Capture the cell that displays the provided text and extract its (x, y) central coordinate. 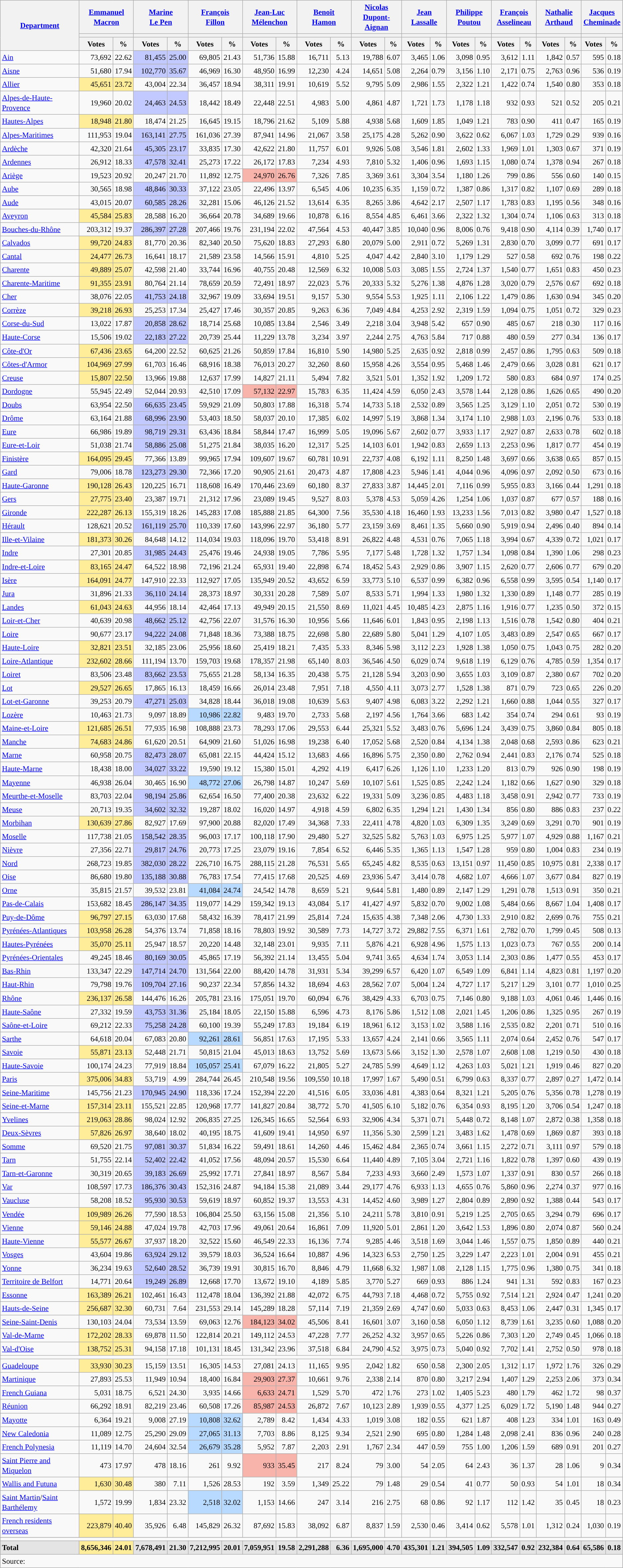
3,229 (461, 1255)
5,660 (461, 526)
52,044 (151, 391)
22.20 (287, 1093)
21.11 (287, 377)
Corse-du-Sud (40, 324)
32.30 (123, 1308)
1,526 (205, 1484)
Allier (40, 84)
3,957 (416, 1336)
5.17 (341, 904)
17.22 (232, 162)
24,938 (259, 553)
5,226 (461, 1336)
0.40 (573, 526)
1,390 (551, 553)
1,575 (461, 944)
2,532 (416, 405)
11,165 (314, 1366)
21,356 (314, 1214)
25.86 (178, 796)
90,905 (259, 472)
136,392 (259, 1295)
Marne (40, 756)
4.81 (393, 1093)
24,970 (259, 175)
380 (151, 1484)
35.67 (178, 71)
109,607 (259, 459)
20.57 (287, 1160)
20.10 (287, 418)
536 (594, 71)
3,980 (551, 512)
13,657 (368, 1039)
21.43 (232, 58)
382,030 (151, 863)
46,126 (259, 203)
3.97 (341, 338)
1,241 (594, 1295)
205 (594, 103)
MarineLe Pen (161, 17)
10,485 (416, 607)
79,798 (96, 985)
8.42 (287, 1420)
39,218 (96, 310)
1,446 (594, 998)
26.73 (123, 257)
45,584 (96, 216)
7,116 (461, 486)
18,694 (314, 985)
375,006 (96, 1079)
38,772 (314, 1106)
34.83 (123, 1079)
26.76 (287, 175)
15,635 (368, 917)
40.40 (123, 1526)
Vendée (40, 1214)
3,129 (506, 405)
6,382 (461, 580)
1,783 (506, 203)
345 (594, 297)
30,465 (151, 782)
Haute-Garonne (40, 486)
2,942 (551, 796)
35 (551, 1503)
2,890 (506, 1201)
7.87 (287, 1447)
Haut-Rhin (40, 985)
120,225 (151, 486)
Oise (40, 877)
186,376 (151, 1187)
2,659 (461, 445)
3,160 (416, 1322)
Indre-et-Loire (40, 567)
23.72 (123, 84)
1.53 (483, 1227)
3.85 (393, 229)
894 (594, 526)
34,689 (259, 216)
4,642 (416, 203)
98,024 (151, 1120)
3,458 (506, 796)
Hautes-Pyrénées (40, 944)
16.65 (287, 1120)
24.70 (178, 971)
16.90 (178, 782)
32,281 (205, 203)
28.26 (178, 203)
6,545 (314, 189)
4.73 (341, 1011)
0.68 (528, 742)
7,049 (368, 310)
2,635 (416, 351)
1,842 (551, 58)
6.76 (341, 998)
24.77 (123, 580)
68,916 (205, 364)
8,453 (506, 1308)
135,188 (151, 877)
117 (594, 324)
684 (551, 377)
75,258 (151, 1025)
24.13 (287, 1366)
2,457 (506, 351)
36,457 (205, 84)
462 (551, 1393)
1,557 (506, 1241)
3,439 (506, 728)
13.74 (178, 931)
1,397 (551, 1160)
24,604 (151, 1447)
19.39 (232, 1025)
27,081 (259, 1366)
30,331 (259, 593)
1,980 (461, 593)
36,234 (96, 1268)
3,053 (461, 958)
63,030 (151, 917)
556 (551, 175)
140 (594, 175)
19.71 (178, 499)
9,285 (368, 1241)
20,247 (151, 175)
25,175 (368, 135)
45,651 (96, 84)
77,366 (151, 459)
62,654 (205, 796)
530 (594, 405)
14,771 (96, 1281)
58,037 (259, 418)
4,383 (416, 1093)
Gironde (40, 512)
286,397 (151, 229)
24,785 (368, 1066)
4,861 (368, 103)
5,031 (96, 1393)
Hautes-Alpes (40, 122)
60,958 (96, 756)
4,938 (368, 122)
1,388 (551, 1201)
BenoîtHamon (324, 17)
2,441 (506, 756)
20.38 (287, 796)
23.32 (178, 1503)
3,661 (461, 1146)
473 (96, 1465)
2,048 (506, 742)
799 (506, 175)
86,680 (96, 877)
8,659 (314, 890)
25.11 (123, 944)
21.70 (178, 175)
29,903 (259, 1380)
Eure-et-Loir (40, 445)
393 (594, 1133)
Essonne (40, 1295)
29.45 (123, 459)
13,673 (368, 1052)
2,576 (551, 283)
159,342 (259, 904)
20.27 (287, 364)
94,158 (151, 1349)
19.46 (232, 553)
25.08 (178, 445)
16.66 (232, 688)
65,586 (594, 1548)
4.97 (393, 904)
2.89 (393, 1406)
19.21 (123, 1420)
29.14 (232, 1308)
JeanLassalle (424, 17)
10,975 (551, 863)
17.18 (178, 1349)
2,606 (551, 567)
2,633 (551, 432)
1,916 (506, 607)
695 (416, 1433)
677 (551, 499)
2.41 (528, 1433)
22.85 (178, 1106)
2,699 (551, 917)
2,705 (506, 1214)
2.77 (438, 688)
44,956 (151, 607)
Department (40, 26)
5,190 (551, 1406)
1,721 (416, 103)
26,014 (259, 688)
2,804 (461, 1201)
JacquesCheminade (602, 17)
61,043 (96, 607)
48,846 (151, 189)
8.37 (341, 486)
5.42 (438, 324)
39,579 (205, 1255)
144,476 (151, 998)
3,217 (461, 1380)
Martinique (40, 1380)
Jean-LucMélenchon (270, 17)
41,427 (368, 904)
20,220 (205, 944)
5,217 (506, 985)
26.67 (123, 1241)
3.22 (438, 702)
17.54 (232, 877)
2,789 (259, 1420)
48,772 (205, 782)
11,757 (314, 148)
20.84 (287, 1106)
206,835 (205, 1120)
3,622 (461, 135)
669 (416, 1281)
17.77 (232, 1106)
454 (594, 445)
2,830 (506, 243)
1.62 (483, 1133)
1,408 (594, 904)
2.34 (393, 1447)
11,892 (205, 175)
5.77 (341, 526)
67,079 (259, 1066)
8,846 (314, 1268)
29,553 (314, 728)
43,004 (151, 84)
4,823 (551, 971)
13.84 (287, 324)
21.05 (123, 837)
20.98 (123, 621)
10,661 (314, 1380)
2,608 (506, 1052)
25.53 (123, 1380)
82,219 (151, 1406)
3.44 (341, 1187)
French Polynesia (40, 1447)
118,608 (205, 486)
8,461 (416, 526)
5,919 (506, 526)
Moselle (40, 837)
4,730 (461, 917)
10,956 (314, 621)
1,325 (551, 1011)
20.88 (232, 823)
5.90 (341, 351)
1,235 (551, 607)
6.12 (393, 1025)
19,590 (205, 769)
16.75 (232, 863)
16.70 (287, 1268)
247 (314, 1503)
7,702 (506, 1349)
18.04 (232, 1295)
Ardèche (40, 148)
118,096 (259, 540)
78,803 (259, 931)
2,264 (416, 71)
667 (594, 634)
49,889 (96, 270)
98 (594, 1393)
17,997 (368, 1079)
40,639 (96, 621)
51,834 (205, 1146)
7.67 (341, 1406)
6,129 (506, 661)
3,203 (416, 675)
2,724 (461, 270)
3,642 (461, 1227)
5,977 (506, 837)
36,018 (259, 702)
3,109 (506, 675)
145,289 (259, 1308)
32,148 (259, 944)
1.67 (393, 1079)
56,851 (259, 1039)
14,950 (314, 1133)
27,293 (314, 243)
7,065 (461, 540)
110,339 (205, 526)
71,848 (205, 634)
68,996 (151, 418)
0.56 (573, 203)
52,564 (314, 1120)
159,703 (205, 661)
4.60 (393, 1201)
18,459 (205, 688)
285 (594, 593)
4,377 (461, 1406)
1,834 (151, 1503)
3,810 (416, 1214)
9,008 (151, 1420)
61,703 (151, 364)
55,945 (96, 391)
25,814 (314, 917)
2,479 (506, 364)
21.64 (123, 148)
23.05 (232, 189)
3.14 (341, 1503)
1.56 (483, 512)
36 (506, 1465)
394,505 (461, 1548)
830 (551, 1174)
0.38 (573, 1120)
119,077 (205, 904)
17.25 (232, 850)
1,925 (416, 297)
24.74 (232, 890)
38,035 (259, 445)
1,572 (96, 1503)
17.34 (178, 310)
New Caledonia (40, 1433)
28.61 (232, 1039)
2,042 (368, 1366)
3.08 (393, 1420)
3,156 (461, 71)
39,253 (96, 702)
4.38 (393, 917)
4.70 (393, 1548)
27.86 (123, 823)
Vosges (40, 1255)
16.84 (232, 1380)
66,986 (96, 432)
77,590 (151, 1214)
98,719 (151, 432)
26.97 (123, 1133)
16.71 (178, 486)
13,455 (314, 958)
33,835 (205, 148)
20.21 (232, 1336)
8,125 (314, 1433)
3,020 (506, 283)
Saint Pierre and Miquelon (40, 1465)
27.99 (123, 364)
3,304 (416, 175)
2,218 (368, 324)
41,505 (368, 1106)
Vaucluse (40, 1201)
24.88 (123, 1227)
22.82 (232, 715)
15,380 (259, 769)
6.97 (341, 1133)
27.19 (178, 1420)
112,927 (205, 580)
74,683 (96, 742)
932 (506, 103)
25,321 (368, 728)
23.90 (178, 418)
16,601 (368, 1322)
5,378 (368, 499)
1,406 (416, 162)
1,822 (506, 1160)
2.01 (438, 486)
533 (594, 418)
24,211 (368, 1214)
327 (594, 702)
2.14 (393, 1380)
43,652 (314, 580)
7.56 (341, 512)
1,126 (416, 769)
592 (551, 1281)
4,134 (461, 742)
158,542 (151, 837)
13,151 (461, 863)
14,323 (368, 1255)
261 (205, 1465)
926 (551, 769)
6,537 (416, 580)
4.85 (393, 216)
22.52 (178, 351)
767 (551, 944)
1.23 (528, 1420)
14.70 (123, 1447)
16.99 (287, 71)
30.88 (178, 877)
15,807 (96, 377)
25.50 (232, 1214)
Meuse (40, 809)
783 (506, 122)
28,588 (151, 216)
236,137 (96, 998)
1,094 (506, 310)
5,262 (416, 135)
17.69 (178, 823)
3,101 (551, 985)
100,118 (259, 837)
51,755 (96, 1160)
2.17 (438, 203)
1,365 (416, 850)
FrançoisFillon (215, 17)
20.48 (287, 270)
58,134 (259, 675)
1.27 (438, 1201)
50,803 (259, 405)
7.85 (341, 175)
38,429 (368, 998)
341 (594, 1268)
1,407 (506, 1380)
1,209 (461, 377)
96,797 (96, 917)
2,496 (551, 526)
18.49 (232, 103)
9,097 (151, 715)
6.19 (341, 1025)
1,023 (506, 944)
3,518 (416, 1241)
49,245 (96, 958)
Mayenne (40, 782)
20.15 (287, 607)
21,312 (205, 499)
21.62 (287, 122)
32,260 (314, 364)
Guadeloupe (40, 1366)
60,585 (151, 203)
11,440 (368, 1160)
32,525 (368, 837)
1,180 (461, 175)
27.16 (178, 985)
1,472 (594, 1079)
13,752 (314, 1052)
18.36 (232, 634)
547 (594, 1039)
313 (594, 216)
Cantal (40, 257)
2,518 (205, 1503)
26.43 (123, 486)
3,595 (551, 580)
6,192 (416, 459)
5.03 (393, 270)
10,808 (205, 1420)
26.45 (232, 1079)
Hérault (40, 526)
19.12 (232, 769)
7,013 (506, 512)
16,810 (314, 351)
161,036 (205, 135)
217 (314, 1465)
20,473 (314, 472)
18.53 (178, 1214)
237 (594, 809)
83,662 (151, 675)
42,622 (259, 148)
5,696 (461, 728)
Territoire de Belfort (40, 1281)
17.56 (232, 1160)
2,910 (506, 917)
25,273 (205, 162)
2,452 (551, 1039)
12,569 (314, 270)
18.03 (232, 1255)
857 (594, 459)
3.65 (393, 958)
Mayotte (40, 1420)
6,703 (416, 998)
350 (594, 890)
447 (416, 1447)
69,520 (96, 1146)
60,625 (205, 351)
27,841 (259, 1174)
580 (506, 377)
14,445 (416, 486)
23,089 (259, 499)
8,148 (506, 1120)
371 (594, 148)
2,578 (461, 1052)
25.22 (341, 1484)
Drôme (40, 418)
6.75 (341, 1295)
19,523 (96, 175)
22.62 (123, 58)
8,250 (461, 459)
2,535 (506, 1025)
3,994 (506, 540)
29,177 (368, 1187)
19,238 (314, 742)
50,815 (205, 1052)
18.50 (232, 418)
1.73 (438, 103)
52,640 (151, 1268)
33,773 (368, 580)
29,882 (416, 931)
10.18 (341, 1079)
1,044 (551, 702)
26.93 (123, 310)
138,752 (96, 1349)
9,527 (314, 499)
37,937 (151, 1241)
13.59 (178, 1322)
13,672 (259, 1281)
19.66 (287, 216)
16,460 (416, 512)
51,038 (96, 445)
1,478 (506, 1133)
60,508 (205, 1406)
60,180 (314, 486)
1,019 (368, 1420)
Nièvre (40, 850)
Hauts-de-Seine (40, 1308)
10,235 (368, 189)
5,182 (416, 1106)
Alpes-de-Haute-Provence (40, 103)
1.00 (483, 1447)
1,219 (551, 1052)
Aude (40, 203)
13,683 (314, 756)
172,202 (96, 1336)
58,886 (151, 445)
Ardennes (40, 162)
348 (594, 203)
17.08 (232, 512)
6.84 (341, 1349)
Yvelines (40, 1120)
24.63 (123, 607)
354 (506, 715)
2,303 (506, 958)
41 (461, 1484)
3.61 (393, 175)
77,935 (151, 728)
34.35 (178, 904)
72,196 (205, 567)
29,817 (151, 850)
0.39 (573, 229)
4,339 (551, 540)
702 (594, 675)
26.32 (232, 1526)
30.33 (178, 189)
4,666 (506, 877)
10,878 (314, 216)
8,667 (551, 904)
5.85 (341, 1281)
118,336 (205, 1093)
21.71 (178, 1052)
7,514 (506, 1295)
15.91 (287, 257)
130,639 (96, 823)
20.28 (287, 593)
24.87 (232, 1187)
17.97 (123, 1465)
20.51 (178, 742)
1,987 (416, 1268)
Wallis and Futuna (40, 1484)
5.34 (341, 971)
29.12 (178, 1255)
1,969 (506, 148)
69,878 (151, 1336)
226 (594, 688)
33.22 (178, 769)
12.76 (232, 1322)
80,764 (151, 283)
2,927 (506, 432)
1,729 (551, 135)
19.05 (287, 553)
1.87 (483, 1420)
32.02 (232, 1503)
34,828 (205, 702)
22.15 (232, 756)
10,107 (368, 782)
32,967 (205, 297)
4,044 (461, 472)
1,021 (594, 540)
28.33 (123, 1336)
17.87 (123, 324)
5.94 (393, 675)
95,930 (151, 1201)
19.78 (178, 1227)
82,020 (259, 823)
24,463 (151, 103)
2.92 (438, 310)
26.89 (178, 1281)
4.52 (393, 1349)
16,861 (314, 1227)
2,197 (368, 715)
24.23 (123, 1066)
8.24 (341, 1465)
959 (506, 850)
2,749 (551, 1336)
19.03 (232, 540)
10,619 (314, 84)
1.47 (483, 1255)
26,872 (314, 1406)
219,063 (96, 1120)
1.45 (483, 1011)
55,249 (259, 1025)
Aveyron (40, 216)
3.87 (393, 486)
24,477 (96, 257)
15,506 (96, 338)
29,480 (314, 837)
602 (594, 432)
49,061 (259, 1227)
60,731 (151, 1308)
9,935 (314, 944)
231,194 (259, 229)
15.83 (287, 1526)
1,695,000 (368, 1548)
17.06 (287, 728)
30.26 (123, 540)
29,527 (96, 688)
25,476 (205, 553)
21.40 (178, 270)
5.07 (341, 593)
28.22 (178, 863)
25.68 (232, 324)
12,317 (314, 445)
2,521 (368, 1433)
128,621 (96, 526)
2,365 (416, 1146)
723 (551, 688)
3,948 (416, 324)
17.24 (232, 1093)
63,924 (151, 1255)
1,994 (416, 593)
17.63 (287, 1039)
4.34 (393, 1120)
1.79 (528, 1393)
1,330 (506, 593)
411 (551, 122)
8,567 (314, 1174)
23.11 (123, 1106)
1,525 (416, 782)
14,997 (368, 418)
1,106 (551, 216)
326 (594, 1366)
1,159 (416, 189)
5,468 (461, 364)
5.63 (341, 702)
679 (594, 567)
4,649 (416, 1066)
27,893 (96, 1380)
16.35 (287, 675)
4,727 (461, 985)
1,651 (551, 270)
78,293 (259, 728)
0.13 (614, 931)
20,773 (205, 850)
372 (594, 607)
1,197 (594, 971)
21.23 (123, 1093)
21.09 (232, 405)
42,703 (205, 1227)
14.53 (232, 1366)
149,112 (259, 1336)
5.74 (341, 405)
23.13 (123, 1052)
4,253 (416, 310)
1,303 (551, 148)
47,228 (314, 1336)
Doubs (40, 405)
21,805 (314, 1066)
38,640 (151, 1133)
14,727 (368, 931)
Aube (40, 189)
4,763 (416, 338)
23.58 (232, 257)
26.65 (123, 688)
133,347 (96, 971)
143,996 (259, 526)
1,479 (506, 297)
65,245 (368, 863)
21,359 (368, 1308)
4,682 (461, 877)
8,535 (416, 863)
268,723 (96, 863)
105,057 (205, 1066)
69,212 (96, 1025)
92,261 (205, 1039)
2,762 (461, 756)
13.70 (178, 661)
18.14 (178, 607)
4,096 (506, 472)
223,879 (96, 1526)
1.19 (483, 661)
Haute-Vienne (40, 1241)
7,233 (368, 1174)
2,861 (416, 1227)
1,050 (506, 647)
5.23 (483, 1393)
Meurthe-et-Moselle (40, 796)
5,059 (416, 499)
5,448 (461, 1120)
440 (594, 1241)
22.14 (123, 1160)
8,195 (506, 1106)
9,554 (368, 297)
167 (594, 1281)
691 (594, 243)
6,802 (368, 809)
50,859 (259, 351)
17.30 (232, 148)
19,788 (368, 58)
7,234 (314, 162)
2,141 (416, 1039)
20.93 (178, 391)
4,114 (551, 229)
218 (551, 324)
9,157 (314, 297)
13.89 (178, 459)
16.13 (178, 688)
26,679 (205, 1447)
18.00 (123, 769)
Nord (40, 863)
17.60 (232, 526)
6.10 (393, 1106)
18.05 (232, 1011)
17.46 (232, 310)
64,618 (96, 1039)
14.29 (232, 904)
27.25 (232, 1120)
5.86 (393, 1011)
273 (416, 1393)
18.17 (178, 257)
59,491 (259, 1146)
3,291 (551, 823)
21,550 (314, 607)
EmmanuelMacron (106, 17)
683 (461, 715)
16,645 (205, 122)
27.39 (232, 135)
3,868 (416, 418)
6.87 (341, 1526)
4.76 (393, 1187)
Loir-et-Cher (40, 621)
6,558 (506, 580)
23,079 (259, 850)
45,506 (314, 1322)
207,466 (205, 229)
20.92 (123, 175)
2.90 (393, 1433)
122,814 (205, 1336)
32,522 (205, 1241)
490 (594, 391)
901 (594, 823)
1,767 (368, 1447)
3,073 (416, 688)
2,198 (461, 621)
21,128 (368, 675)
52,448 (151, 1052)
332,547 (506, 1548)
24.86 (123, 742)
26.69 (178, 1174)
3.86 (393, 203)
5.81 (393, 890)
3,465 (416, 58)
Finistère (40, 459)
25,992 (205, 1174)
3,935 (205, 1393)
4,918 (314, 809)
8.91 (341, 540)
18.83 (287, 243)
4,550 (368, 688)
33,694 (259, 297)
120,968 (205, 1106)
1,627 (551, 782)
4,061 (551, 998)
1.81 (438, 148)
17.47 (287, 432)
5,755 (461, 1295)
Lot-et-Garonne (40, 702)
3,369 (368, 175)
35.45 (287, 1465)
31,985 (151, 553)
8.86 (287, 1433)
Haute-Savoie (40, 1066)
4,983 (314, 103)
Côte-d'Or (40, 351)
1,140 (594, 580)
240 (594, 1433)
6.80 (341, 243)
18,948 (96, 122)
34,602 (151, 809)
14,980 (368, 351)
26.13 (123, 512)
21,589 (205, 257)
266 (594, 1174)
FrançoisAsselineau (514, 17)
36,180 (314, 526)
19,249 (151, 1281)
33,930 (96, 1366)
3,907 (461, 567)
12,637 (205, 377)
5,269 (461, 243)
27,356 (96, 850)
18,714 (205, 324)
455 (594, 1255)
623 (594, 742)
42,756 (205, 621)
34.02 (287, 1322)
373 (594, 1380)
9,618 (461, 661)
15,462 (368, 1146)
19.58 (287, 1548)
1.44 (483, 391)
Var (40, 1187)
2,447 (551, 1308)
6.07 (393, 58)
3,677 (551, 877)
Maine-et-Loire (40, 728)
64,909 (205, 742)
28 (551, 1465)
17.71 (232, 1174)
5,578 (506, 1526)
49,949 (259, 607)
61,620 (151, 742)
1.92 (438, 377)
439 (594, 1160)
22.07 (232, 621)
100,174 (96, 1066)
17.49 (287, 823)
57,132 (259, 391)
3,152 (416, 1052)
Bas-Rhin (40, 971)
7,326 (314, 175)
31,576 (259, 621)
3.59 (287, 1484)
4,047 (368, 257)
83,506 (96, 675)
1,349 (314, 1484)
190,128 (96, 486)
57,826 (96, 1133)
9,795 (368, 84)
80,169 (151, 958)
43,084 (314, 904)
1,609 (416, 122)
4.28 (393, 135)
2,872 (551, 1120)
58,844 (259, 432)
19.89 (123, 432)
9.92 (232, 1465)
163,389 (96, 1295)
Manche (40, 742)
23.69 (287, 486)
Landes (40, 607)
2,733 (314, 715)
23.96 (287, 1349)
4.69 (341, 877)
3,249 (506, 823)
7.55 (438, 931)
56,392 (259, 958)
650 (416, 1366)
0.61 (573, 715)
4,810 (314, 257)
Orne (40, 890)
73,534 (151, 1322)
18.60 (232, 647)
3,933 (461, 432)
22.51 (287, 103)
32.32 (178, 809)
37,122 (205, 189)
1,850 (551, 1241)
5,955 (506, 486)
13,966 (151, 377)
7.19 (341, 1308)
21.24 (232, 567)
20.07 (123, 203)
5.48 (393, 553)
27.28 (178, 229)
83,703 (96, 796)
23.46 (178, 1406)
2,986 (416, 84)
25.44 (232, 338)
17.70 (232, 1281)
104,969 (96, 364)
5,371 (416, 1120)
27,065 (205, 1433)
161,119 (151, 526)
1,080 (506, 162)
7.73 (341, 931)
16.49 (232, 486)
1,843 (416, 621)
11,424 (368, 391)
Loiret (40, 675)
2,021 (461, 1011)
5,219 (461, 1214)
130,103 (96, 1322)
15,958 (368, 364)
15.08 (287, 1214)
Haute-Marne (40, 769)
657 (461, 324)
20,079 (368, 243)
3,174 (461, 418)
1,942 (416, 445)
25.03 (178, 702)
5,109 (314, 122)
18,796 (259, 122)
836 (551, 1433)
978 (594, 1349)
Haute-Loire (40, 647)
44,793 (368, 1295)
90,677 (96, 634)
2,507 (461, 203)
16,136 (314, 1241)
18.57 (178, 944)
3,521 (368, 377)
19.41 (287, 1133)
Gard (40, 472)
Puy-de-Dôme (40, 917)
42,072 (314, 1295)
52,402 (151, 1160)
Total (40, 1548)
23.06 (178, 647)
21,089 (314, 1187)
40,447 (368, 229)
24,790 (368, 1349)
16.64 (287, 1255)
1,660 (506, 702)
27.06 (232, 782)
43,604 (96, 1255)
182 (416, 1420)
77,400 (259, 796)
63,954 (96, 405)
22,898 (314, 567)
Charente-Maritime (40, 283)
871 (506, 688)
15.60 (232, 1241)
75,655 (205, 675)
1,573 (461, 1174)
23.53 (178, 675)
82,340 (205, 243)
6.59 (341, 580)
14.48 (232, 944)
3,235 (551, 1322)
10,040 (416, 229)
54,376 (151, 931)
23.51 (123, 647)
3,294 (551, 1214)
4.11 (393, 688)
2,196 (551, 418)
733 (594, 796)
18.63 (287, 1052)
1,542 (551, 621)
PhilippePoutou (469, 17)
8,739 (506, 1322)
5.04 (341, 958)
18.26 (178, 512)
5,040 (461, 1349)
36,546 (368, 661)
9,263 (314, 310)
5,004 (416, 985)
83,165 (96, 567)
24.83 (123, 243)
55,871 (96, 1052)
63,436 (205, 432)
5.53 (393, 297)
20,525 (314, 877)
13,233 (461, 512)
66,635 (151, 405)
13.78 (287, 338)
18,961 (368, 1025)
7,786 (314, 553)
64,522 (151, 567)
3,706 (551, 1106)
5.21 (341, 890)
5.98 (393, 647)
3,085 (416, 270)
1,896 (506, 1227)
19,184 (314, 1025)
0.51 (438, 1079)
11,920 (368, 1227)
4.82 (393, 863)
98,194 (151, 796)
147,714 (151, 971)
20,333 (368, 283)
4,747 (416, 1308)
2,929 (416, 567)
404 (594, 621)
8,533 (368, 593)
1,284 (461, 1433)
18.91 (123, 1406)
3.54 (438, 175)
4.19 (341, 769)
408 (506, 1420)
8,656,346 (96, 1548)
155,319 (151, 512)
8,006 (461, 229)
2,593 (551, 742)
16.96 (232, 270)
510 (594, 1025)
101,131 (205, 1349)
18,474 (151, 122)
17.73 (123, 1187)
30,565 (96, 189)
164,091 (96, 580)
26.28 (123, 931)
38,311 (259, 84)
13.51 (178, 1366)
289 (594, 189)
7.77 (341, 1336)
2,897 (551, 1079)
15.12 (287, 756)
16.26 (178, 998)
8,321 (461, 1093)
0.52 (573, 103)
5.76 (341, 283)
3,098 (461, 58)
66,292 (96, 1406)
94,184 (259, 1187)
20.75 (123, 756)
9,407 (368, 702)
17,865 (151, 688)
106,804 (205, 1214)
31.13 (232, 1433)
1,512 (416, 1011)
2,620 (506, 567)
23.73 (232, 728)
Loire-Atlantique (40, 661)
29 (416, 1484)
192 (259, 1484)
21.57 (123, 890)
Sarthe (40, 1039)
478 (151, 1465)
19.59 (123, 1011)
Côtes-d'Armor (40, 364)
26.58 (123, 998)
6,521 (151, 1393)
Gers (40, 499)
527 (506, 257)
42,598 (151, 270)
40,755 (259, 270)
813 (506, 769)
2,242 (461, 782)
8,554 (368, 216)
4,785 (551, 661)
1.85 (438, 122)
111,194 (151, 661)
11,949 (151, 1380)
3,166 (551, 486)
23.65 (123, 351)
1,010 (594, 985)
1,528 (461, 688)
3,111 (551, 1146)
579 (594, 1146)
22,689 (368, 634)
3,660 (416, 1174)
184,123 (259, 1322)
58,432 (205, 917)
5,832 (416, 904)
Réunion (40, 1406)
18.78 (123, 472)
19.40 (287, 567)
5,490 (416, 1079)
805 (594, 728)
1,049 (461, 122)
Somme (40, 1146)
111,953 (96, 135)
30.05 (178, 958)
Bouches-du-Rhône (40, 229)
282 (594, 647)
18,438 (96, 769)
Haute-Corse (40, 338)
170,945 (151, 1093)
27.22 (178, 338)
Ille-et-Vilaine (40, 540)
39,299 (368, 971)
1,051 (551, 310)
222,287 (96, 512)
24.71 (287, 1393)
152,316 (205, 1187)
7,212,995 (205, 1548)
26.21 (123, 1295)
353 (594, 84)
16,318 (314, 405)
85,987 (259, 1406)
23.91 (123, 283)
17,195 (314, 1039)
20.04 (123, 1039)
286,147 (151, 904)
53,418 (314, 540)
24.90 (178, 1093)
6,354 (461, 1106)
40,195 (205, 1133)
48,094 (259, 1160)
6.93 (341, 1120)
19.68 (232, 661)
43,015 (96, 203)
60,852 (259, 1201)
453 (594, 958)
Corrèze (40, 310)
4,107 (461, 634)
5,946 (416, 472)
1,278 (594, 1093)
4.78 (393, 823)
16.43 (178, 1295)
64 (461, 1465)
60,781 (314, 459)
25,253 (151, 310)
435,301 (416, 1548)
3.72 (393, 931)
521 (551, 103)
19.45 (287, 499)
10.91 (341, 459)
6,420 (416, 971)
14,827 (259, 377)
2.23 (438, 647)
21.52 (287, 203)
44,424 (259, 756)
36,664 (205, 216)
17.13 (232, 607)
23.40 (123, 499)
147,910 (151, 580)
16.39 (232, 917)
1,195 (551, 203)
57,114 (314, 1308)
19.80 (123, 877)
7,854 (314, 850)
45,865 (205, 958)
48,950 (259, 71)
5.43 (393, 567)
67,083 (151, 1039)
10,123 (368, 1406)
7,105 (416, 1160)
25.41 (232, 1066)
14,452 (368, 1201)
Deux-Sèvres (40, 1133)
3.07 (393, 1322)
22,496 (259, 189)
22.42 (178, 1160)
68 (416, 1503)
1,304 (506, 216)
French Guiana (40, 1393)
19.04 (123, 135)
17.05 (232, 580)
26.04 (123, 782)
27.75 (178, 135)
French residents overseas (40, 1526)
30.23 (123, 1366)
4.21 (393, 944)
0.31 (573, 1308)
1,477 (551, 958)
939 (594, 135)
117,738 (96, 837)
14,651 (368, 71)
152,394 (259, 1093)
7.24 (341, 917)
181,373 (96, 540)
4.63 (341, 985)
1,030 (594, 1526)
24.30 (178, 1393)
Cher (40, 297)
673 (594, 472)
24.08 (178, 634)
232,602 (96, 661)
Pyrénées-Atlantiques (40, 931)
25.12 (178, 621)
145,829 (205, 1526)
25.31 (123, 1349)
51,275 (205, 445)
3.10 (438, 257)
37,518 (314, 1349)
1,037 (506, 499)
17,808 (368, 472)
4,468 (416, 1295)
16,896 (368, 756)
Dordogne (40, 391)
76,013 (259, 364)
1,153 (259, 1503)
1.69 (438, 1241)
689 (551, 1447)
26,912 (96, 162)
34,027 (151, 769)
9,644 (368, 890)
46,938 (96, 782)
21.04 (232, 1052)
1,182 (506, 782)
7,146 (461, 998)
170,446 (259, 486)
2.49 (438, 1174)
1,869 (551, 1133)
19.67 (287, 459)
5,276 (416, 283)
26.51 (123, 728)
3,554 (416, 364)
1.05 (483, 634)
19.13 (287, 904)
5,494 (314, 377)
Source: (311, 1561)
11,119 (96, 1447)
41,609 (259, 1133)
1,043 (551, 647)
6,067 (506, 135)
13,022 (96, 324)
10,008 (368, 270)
4,655 (461, 1187)
1,740 (594, 229)
38,076 (96, 297)
6,461 (416, 216)
21.74 (123, 445)
47,024 (151, 1227)
22,411 (368, 823)
14,103 (368, 445)
944 (594, 1406)
472 (368, 1393)
22,183 (151, 338)
4,531 (416, 540)
2,004 (551, 1255)
41,753 (151, 297)
1.93 (438, 512)
76,531 (314, 863)
102,770 (151, 71)
1,939 (416, 1406)
3.49 (341, 324)
10,986 (205, 715)
11,089 (96, 1433)
18.33 (123, 162)
12.92 (178, 1120)
2,530 (416, 1526)
717 (461, 338)
13.97 (287, 189)
10,887 (314, 1255)
21.84 (232, 445)
47,271 (151, 702)
450 (594, 270)
20.02 (123, 103)
7,435 (314, 647)
27,332 (96, 1011)
50 (506, 1484)
15,159 (151, 1366)
4.06 (341, 189)
595 (594, 58)
8,265 (368, 203)
32.62 (232, 1420)
3,578 (461, 391)
226,710 (205, 863)
16,305 (205, 1366)
32.54 (178, 1447)
60,094 (314, 998)
1,247 (594, 1106)
1,817 (551, 445)
108,597 (96, 1187)
21.85 (287, 512)
5,021 (506, 1066)
1,516 (506, 621)
2,763 (551, 71)
35,815 (96, 890)
82,927 (151, 823)
21.30 (178, 1548)
72,366 (205, 472)
1,529 (314, 1393)
1,626 (551, 391)
96,003 (205, 837)
4,483 (461, 796)
126,345 (259, 1120)
1,422 (506, 84)
1,179 (461, 257)
1,693 (461, 162)
10,463 (96, 715)
26,822 (368, 540)
131,342 (259, 1349)
145,283 (205, 512)
Saône-et-Loire (40, 1025)
7.33 (341, 823)
9,741 (368, 958)
9.34 (341, 1433)
25,419 (259, 647)
232,384 (551, 1548)
73,388 (259, 634)
6.57 (393, 971)
28.07 (178, 756)
97,081 (151, 1146)
112 (506, 1503)
2.91 (341, 1447)
0.30 (573, 324)
933 (259, 1465)
4,876 (461, 283)
22,448 (259, 103)
7.09 (341, 1227)
18.52 (123, 1201)
5,205 (506, 1093)
23.45 (178, 405)
64,300 (314, 512)
21.60 (232, 742)
2,092 (551, 472)
3,028 (551, 364)
22,150 (259, 1011)
4,634 (416, 958)
19.86 (123, 1255)
3,655 (461, 675)
27,833 (368, 486)
1,387 (461, 189)
6.52 (341, 850)
24.76 (178, 850)
6,841 (506, 971)
2,203 (314, 1447)
14.32 (287, 985)
26.26 (123, 1214)
28,373 (205, 593)
6.48 (178, 1526)
Indre (40, 553)
21.99 (287, 917)
10,085 (259, 324)
7,810 (368, 162)
Vienne (40, 1227)
Loire (40, 634)
2,147 (461, 890)
2,300 (461, 1366)
4.32 (393, 1336)
22,737 (368, 459)
3.00 (393, 1465)
210,548 (259, 1079)
3,989 (416, 1201)
4.45 (393, 607)
22.05 (123, 297)
8,346 (368, 647)
1.82 (393, 1366)
14.87 (287, 782)
81,770 (151, 243)
58,208 (96, 1201)
Lot (40, 688)
20,438 (314, 675)
20.36 (178, 243)
2,051 (551, 405)
2,840 (416, 257)
19,331 (368, 796)
19.09 (232, 297)
26,798 (259, 782)
1,795 (551, 351)
5,356 (551, 1093)
508 (594, 931)
9,926 (368, 148)
23.01 (287, 944)
Saint Martin/Saint Barthélemy (40, 1503)
41,516 (314, 1093)
Ariège (40, 175)
11,021 (368, 607)
1,088 (594, 1322)
6.64 (341, 1160)
3.69 (393, 526)
24.04 (123, 1322)
200 (594, 944)
8,337 (506, 1079)
20.65 (123, 1174)
Yonne (40, 1268)
103,958 (96, 931)
2,274 (551, 1187)
430 (594, 1052)
131,564 (205, 971)
59,929 (205, 405)
6,633 (259, 1393)
Morbihan (40, 823)
41,084 (205, 890)
1,004 (551, 850)
30,357 (259, 310)
141,827 (259, 1106)
109,989 (96, 1214)
91,355 (96, 283)
24.28 (178, 1025)
4.79 (341, 1268)
76,783 (205, 877)
Val-de-Marne (40, 1336)
19.08 (287, 702)
59,619 (205, 1201)
6,549 (461, 971)
72,491 (259, 283)
82,473 (151, 756)
7.07 (393, 985)
4.56 (393, 715)
23.81 (178, 890)
9,483 (259, 715)
20,713 (96, 809)
38,092 (314, 1526)
696 (594, 1214)
560 (594, 1227)
14,566 (259, 257)
4.50 (393, 661)
28.66 (123, 661)
42,464 (205, 607)
1,352 (416, 377)
123,273 (151, 472)
36,739 (205, 1268)
Creuse (40, 377)
7,703 (259, 1433)
87,692 (259, 1526)
1,233 (461, 769)
24.01 (123, 1548)
18.21 (287, 647)
13,553 (314, 1201)
28.52 (178, 1268)
2,599 (416, 1133)
Tarn (40, 1160)
5.82 (393, 837)
4,263 (461, 1066)
20.80 (178, 1039)
11.50 (178, 1336)
Seine-Saint-Denis (40, 1322)
20,739 (205, 338)
17.26 (232, 1406)
6.16 (341, 216)
1,317 (506, 189)
6,928 (416, 944)
6,371 (461, 931)
1,430 (461, 809)
8,837 (368, 1526)
1,337 (506, 1174)
Calvados (40, 243)
2,750 (416, 1255)
10,639 (314, 702)
2,782 (506, 931)
7.74 (341, 1241)
6,417 (368, 769)
5,952 (259, 1447)
22.02 (287, 229)
35,530 (368, 512)
4,820 (416, 823)
20.78 (232, 216)
48,662 (151, 621)
2,547 (551, 634)
0.49 (614, 1420)
60,100 (205, 1025)
185,888 (259, 512)
12,668 (205, 1281)
234 (594, 850)
8,176 (368, 1011)
112,478 (205, 1295)
3,588 (461, 1025)
18,442 (205, 103)
25.70 (178, 526)
11,646 (368, 621)
Pyrénées-Orientales (40, 958)
30,589 (314, 931)
25.07 (123, 270)
175,051 (259, 998)
1,254 (461, 499)
1.26 (483, 175)
5.13 (341, 58)
2,546 (314, 324)
1,919 (551, 1066)
28,562 (368, 985)
6,364 (96, 1420)
9,418 (506, 229)
1,148 (551, 593)
31,931 (314, 971)
22.49 (123, 391)
7.82 (341, 377)
Ain (40, 58)
20.79 (123, 702)
22,023 (314, 283)
64,200 (151, 351)
2,721 (461, 1160)
18.94 (232, 84)
NicolasDupont-Aignan (376, 17)
3,236 (416, 796)
Val-d'Oise (40, 1349)
28.53 (232, 1484)
19.35 (123, 809)
57,856 (259, 985)
334 (551, 1420)
18,452 (368, 567)
4.98 (393, 702)
51,026 (259, 742)
5.71 (393, 593)
65,081 (205, 756)
7,589 (314, 593)
22.29 (123, 971)
1,775 (506, 1268)
31.36 (178, 1011)
155,521 (151, 1106)
3,770 (368, 1281)
30,319 (96, 1174)
1,098 (506, 553)
30.37 (178, 1146)
20.01 (232, 1548)
136 (594, 338)
2,875 (461, 607)
23,159 (368, 526)
33,036 (368, 1093)
5,041 (416, 634)
79,006 (96, 472)
27,775 (96, 499)
21.75 (123, 1146)
27.15 (123, 917)
11,356 (368, 1133)
18.28 (287, 1308)
24.18 (178, 297)
1,928 (461, 647)
25.83 (123, 216)
135,949 (259, 580)
28.62 (178, 324)
1,380 (551, 1268)
19.51 (287, 297)
16.46 (178, 364)
7,678,491 (151, 1548)
23.16 (232, 998)
1,358 (594, 1120)
203,312 (96, 229)
19.56 (287, 1079)
1.04 (573, 904)
18.61 (287, 1146)
2.69 (393, 1308)
6.53 (393, 1255)
35,070 (96, 944)
19.92 (287, 931)
32,185 (151, 647)
1,178 (461, 103)
5.19 (393, 418)
17.20 (232, 472)
2,380 (551, 675)
29.09 (178, 1433)
1,764 (416, 715)
485 (506, 324)
Rhône (40, 998)
19.85 (123, 863)
30.48 (123, 1484)
13,614 (314, 203)
153,682 (96, 904)
4.18 (393, 512)
1,345 (594, 1308)
9.76 (341, 1380)
65,140 (314, 661)
5.88 (341, 122)
6.40 (341, 742)
99,720 (96, 243)
78,417 (259, 917)
4.48 (393, 540)
28.86 (123, 1120)
19,096 (368, 432)
17,052 (368, 742)
8.41 (341, 1322)
35.28 (232, 1447)
7.64 (178, 1308)
2,292 (461, 702)
8.60 (341, 364)
Alpes-Maritimes (40, 135)
3,153 (416, 1025)
5.67 (393, 432)
17.84 (287, 351)
23,936 (368, 877)
21.33 (123, 593)
6,446 (368, 850)
3,638 (551, 459)
30.43 (178, 1187)
5.95 (341, 553)
33,744 (205, 270)
11,668 (368, 1268)
2,244 (368, 338)
81,455 (151, 58)
10.94 (178, 1380)
30.53 (178, 1201)
25,947 (151, 944)
1,434 (314, 1420)
288,115 (259, 863)
1.22 (483, 297)
2,098 (506, 1433)
18.46 (123, 958)
5,876 (368, 944)
Seine-Maritime (40, 1093)
22.71 (123, 850)
4.99 (178, 1079)
102,461 (151, 1295)
4.08 (393, 459)
7,951 (314, 688)
205,781 (205, 998)
1,513 (551, 890)
1,757 (461, 553)
30,815 (259, 1268)
2,988 (506, 418)
19,287 (205, 809)
35,926 (151, 1526)
6.44 (341, 728)
19.88 (178, 377)
6.74 (341, 567)
21.25 (178, 122)
1,378 (551, 162)
9.95 (341, 1366)
109,550 (314, 1079)
29.30 (178, 472)
2.94 (483, 1380)
298 (594, 553)
21,067 (314, 135)
32,821 (96, 647)
3,112 (416, 647)
18,400 (205, 1380)
18.44 (232, 702)
15.38 (287, 1187)
4,292 (314, 769)
2,818 (461, 351)
36,110 (151, 593)
7,303 (506, 1336)
Charente (40, 270)
53,719 (151, 1079)
2,291,288 (314, 1548)
7,348 (416, 917)
29.31 (178, 432)
525 (594, 756)
75,620 (259, 243)
5.65 (341, 863)
36,524 (259, 1255)
20.50 (232, 243)
3,099 (551, 243)
6,975 (461, 837)
Tarn-et-Garonne (40, 1174)
1,547 (461, 850)
20.59 (232, 283)
16,711 (314, 58)
1,799 (551, 931)
7,177 (368, 553)
Jura (40, 593)
39,532 (151, 890)
71,858 (205, 931)
6.22 (341, 796)
4.31 (341, 1201)
4.89 (393, 1160)
3,546 (416, 148)
19.15 (232, 122)
1,294 (416, 809)
16,641 (151, 257)
22.04 (123, 796)
5,033 (461, 1308)
145,756 (96, 1093)
5,484 (506, 904)
1,480 (416, 890)
174 (594, 377)
165 (594, 122)
14,260 (314, 1146)
53,403 (205, 418)
3,697 (506, 459)
20,858 (151, 324)
163 (594, 1420)
5,860 (506, 1187)
6,596 (314, 1011)
4.42 (393, 257)
1,066 (594, 1336)
1,167 (594, 837)
19.63 (123, 1268)
22,698 (314, 634)
6.02 (341, 418)
6.26 (393, 769)
14.96 (287, 135)
114,034 (205, 540)
23,632 (314, 796)
977 (594, 1187)
43,753 (151, 1011)
97,900 (205, 823)
90,237 (205, 985)
2,911 (416, 243)
Savoie (40, 1052)
28.35 (178, 837)
46,549 (259, 1241)
21.98 (287, 661)
23,387 (151, 499)
6,933 (416, 1187)
26,252 (368, 1336)
41,052 (205, 1160)
9,188 (506, 998)
277 (551, 338)
15.06 (232, 203)
870 (416, 1380)
17.99 (232, 377)
1.30 (438, 1052)
39,183 (151, 1174)
856 (506, 809)
69,805 (205, 58)
Pas-de-Calais (40, 904)
42,510 (205, 391)
18.89 (178, 715)
21.26 (232, 351)
42,320 (96, 148)
16.50 (232, 796)
77,415 (259, 877)
15.01 (287, 769)
Seine-et-Marne (40, 1106)
8.69 (341, 607)
51,680 (96, 71)
17.09 (232, 391)
1,354 (594, 661)
15,530 (314, 1160)
17.19 (232, 958)
3,044 (461, 1241)
Lozère (40, 715)
19.02 (123, 338)
24.47 (123, 567)
69,063 (205, 1322)
2,319 (461, 310)
24.43 (178, 553)
12,230 (314, 71)
941 (506, 1281)
19,960 (96, 103)
157,314 (96, 1106)
1,527 (594, 512)
73,692 (96, 58)
19.16 (287, 850)
51,736 (259, 58)
32,906 (368, 1120)
109,704 (151, 985)
27,301 (96, 553)
9 (594, 1465)
3.58 (341, 135)
6,083 (416, 702)
84,648 (151, 540)
18.38 (232, 364)
14,733 (368, 405)
6,309 (461, 823)
294 (551, 715)
284,744 (205, 1079)
543 (594, 1201)
45,013 (259, 1052)
2,924 (551, 1295)
0.28 (614, 1433)
5.35 (393, 850)
2,171 (506, 71)
26,172 (259, 162)
5.78 (393, 1214)
24,542 (259, 890)
4,929 (551, 837)
16,999 (314, 432)
178,357 (259, 661)
87,941 (259, 135)
256,687 (96, 1308)
5.05 (341, 432)
17,385 (314, 418)
216 (368, 1503)
2,350 (416, 756)
22.00 (232, 971)
5,763 (416, 837)
Haute-Saône (40, 1011)
27.37 (287, 1380)
45,305 (151, 148)
25,290 (151, 1433)
46,969 (205, 71)
47,578 (151, 162)
78,659 (205, 283)
201 (594, 1447)
67,436 (96, 351)
77,919 (151, 1066)
NathalieArthaud (559, 17)
47,564 (314, 229)
2,752 (551, 1349)
19.10 (287, 1281)
25.00 (178, 58)
88,420 (259, 971)
93 (594, 715)
Aisne (40, 71)
31,896 (96, 593)
2,520 (416, 742)
1.74 (438, 958)
10,247 (314, 782)
5.99 (393, 1066)
3,234 (314, 338)
3,860 (551, 728)
509 (594, 351)
9,002 (461, 904)
2,106 (461, 297)
25,956 (205, 647)
Eure (40, 432)
1,972 (551, 1366)
17.90 (287, 837)
14.97 (287, 809)
19.99 (123, 1503)
11,450 (506, 863)
24.14 (178, 593)
4,189 (314, 1281)
16,020 (259, 809)
11,229 (259, 338)
4.66 (341, 756)
163,141 (151, 135)
5.18 (393, 405)
34,368 (314, 823)
Isère (40, 580)
94,222 (151, 634)
32.41 (178, 162)
2,176 (551, 756)
6,799 (461, 1079)
14.12 (178, 540)
63,156 (259, 1214)
3,612 (506, 58)
2,201 (551, 1025)
21.73 (123, 715)
65,931 (259, 567)
108,888 (205, 728)
7,059,951 (259, 1548)
Paris (40, 1079)
231,553 (205, 1308)
2,223 (506, 1255)
17.17 (232, 837)
3,975 (416, 1349)
1,405 (461, 1393)
5.47 (393, 877)
59,146 (96, 1227)
5.61 (393, 782)
164,095 (96, 459)
2,272 (506, 1146)
63,164 (96, 418)
25,184 (205, 1011)
17.88 (287, 405)
6.05 (341, 1093)
99,965 (205, 459)
25,427 (205, 310)
121,685 (96, 728)
55,577 (96, 1241)
1,728 (416, 553)
92 (461, 1503)
1,107 (551, 189)
18.20 (178, 1241)
188 (594, 499)
21.61 (287, 472)
15,783 (314, 391)
